Return (X, Y) of the center of cell containing provided text 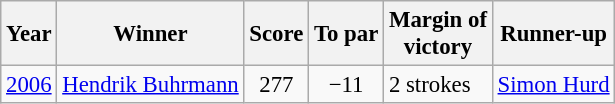
Runner-up (554, 34)
277 (276, 85)
Winner (150, 34)
Year (29, 34)
2 strokes (438, 85)
2006 (29, 85)
−11 (346, 85)
To par (346, 34)
Simon Hurd (554, 85)
Margin ofvictory (438, 34)
Hendrik Buhrmann (150, 85)
Score (276, 34)
